Identify which cell holds the provided text, then report its [x, y] central coordinate. 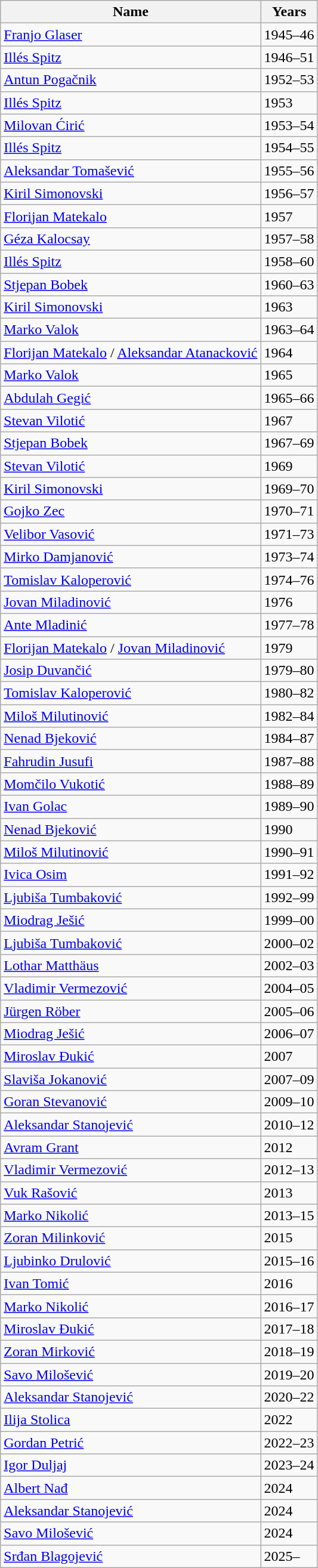
1967 [289, 421]
2018–19 [289, 1351]
1999–00 [289, 920]
2005–06 [289, 1011]
Gojko Zec [131, 511]
2010–12 [289, 1125]
Fahrudin Jusufi [131, 761]
Igor Duljaj [131, 1465]
1958–60 [289, 261]
1957–58 [289, 239]
Jürgen Röber [131, 1011]
1991–92 [289, 875]
1965 [289, 375]
Aleksandar Tomašević [131, 171]
Ivica Osim [131, 875]
Albert Nađ [131, 1488]
1955–56 [289, 171]
1954–55 [289, 148]
1969–70 [289, 489]
1960–63 [289, 285]
Josip Duvančić [131, 671]
1970–71 [289, 511]
Avram Grant [131, 1147]
1956–57 [289, 193]
2022–23 [289, 1443]
1969 [289, 466]
1963–64 [289, 330]
Ivan Tomić [131, 1283]
1980–82 [289, 693]
Abdulah Gegić [131, 398]
1984–87 [289, 739]
2012 [289, 1147]
2007–09 [289, 1079]
1957 [289, 216]
1946–51 [289, 57]
2002–03 [289, 965]
1964 [289, 353]
1992–99 [289, 897]
1945–46 [289, 35]
1963 [289, 307]
Ante Mladinić [131, 625]
Name [131, 12]
1952–53 [289, 80]
Slaviša Jokanović [131, 1079]
1979 [289, 647]
2015 [289, 1238]
2013–15 [289, 1215]
2016–17 [289, 1306]
2009–10 [289, 1102]
2004–05 [289, 988]
Mirko Damjanović [131, 557]
1990 [289, 829]
1973–74 [289, 557]
Lothar Matthäus [131, 965]
1967–69 [289, 443]
2016 [289, 1283]
Momčilo Vukotić [131, 784]
2022 [289, 1420]
Franjo Glaser [131, 35]
Ljubinko Drulović [131, 1261]
Ivan Golac [131, 807]
1977–78 [289, 625]
Florijan Matekalo / Jovan Miladinović [131, 647]
2006–07 [289, 1034]
1982–84 [289, 716]
2025– [289, 1556]
Florijan Matekalo / Aleksandar Atanacković [131, 353]
1965–66 [289, 398]
1987–88 [289, 761]
Zoran Mirković [131, 1351]
1974–76 [289, 579]
Milovan Ćirić [131, 125]
Vuk Rašović [131, 1193]
2013 [289, 1193]
1989–90 [289, 807]
Years [289, 12]
Géza Kalocsay [131, 239]
2012–13 [289, 1170]
2023–24 [289, 1465]
2017–18 [289, 1329]
Florijan Matekalo [131, 216]
1976 [289, 602]
1953 [289, 103]
Gordan Petrić [131, 1443]
Srđan Blagojević [131, 1556]
Velibor Vasović [131, 534]
1988–89 [289, 784]
Jovan Miladinović [131, 602]
2015–16 [289, 1261]
Antun Pogačnik [131, 80]
2020–22 [289, 1397]
Goran Stevanović [131, 1102]
2007 [289, 1057]
1979–80 [289, 671]
1953–54 [289, 125]
Ilija Stolica [131, 1420]
2000–02 [289, 943]
2019–20 [289, 1374]
1990–91 [289, 852]
Zoran Milinković [131, 1238]
1971–73 [289, 534]
